For the text-containing cell, return its midpoint in (x, y) coordinate format. 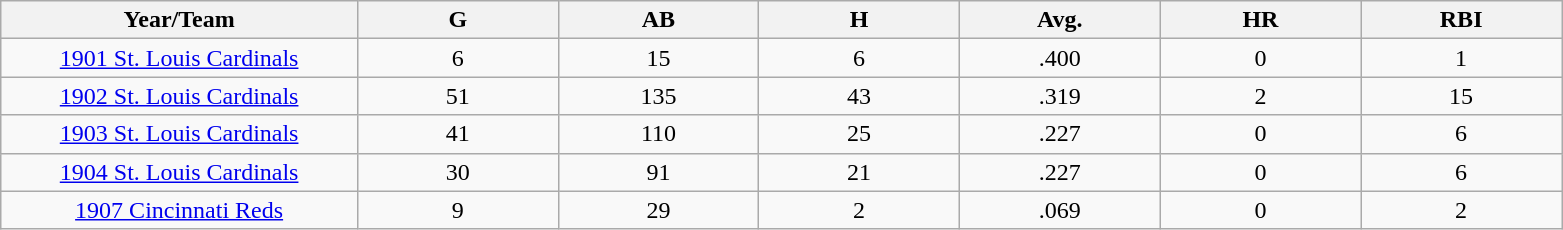
HR (1260, 20)
Avg. (1060, 20)
1901 St. Louis Cardinals (180, 58)
135 (658, 96)
110 (658, 134)
30 (458, 172)
43 (860, 96)
1904 St. Louis Cardinals (180, 172)
29 (658, 210)
9 (458, 210)
91 (658, 172)
41 (458, 134)
Year/Team (180, 20)
1907 Cincinnati Reds (180, 210)
25 (860, 134)
G (458, 20)
AB (658, 20)
RBI (1462, 20)
1902 St. Louis Cardinals (180, 96)
H (860, 20)
.400 (1060, 58)
.069 (1060, 210)
1903 St. Louis Cardinals (180, 134)
.319 (1060, 96)
1 (1462, 58)
21 (860, 172)
51 (458, 96)
